Return the [X, Y] coordinate for the center point of the cell that contains the specified text.  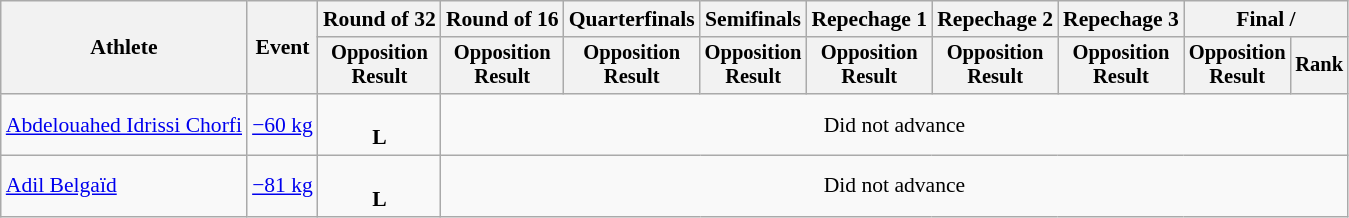
Abdelouahed Idrissi Chorfi [124, 124]
−81 kg [282, 186]
Event [282, 48]
Round of 32 [380, 19]
Repechage 1 [869, 19]
Quarterfinals [632, 19]
Round of 16 [502, 19]
Rank [1319, 66]
Final / [1266, 19]
Repechage 3 [1121, 19]
Adil Belgaïd [124, 186]
−60 kg [282, 124]
Repechage 2 [995, 19]
Athlete [124, 48]
Semifinals [754, 19]
